Provide the (x, y) coordinate of the cell's center where the given text is located.  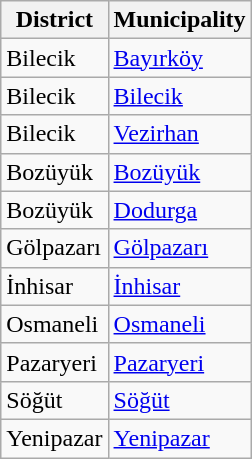
District (54, 20)
Municipality (180, 20)
Vezirhan (180, 134)
Dodurga (180, 210)
Bayırköy (180, 58)
